Detect which cell encompasses the target text, then output its [x, y] center coordinate. 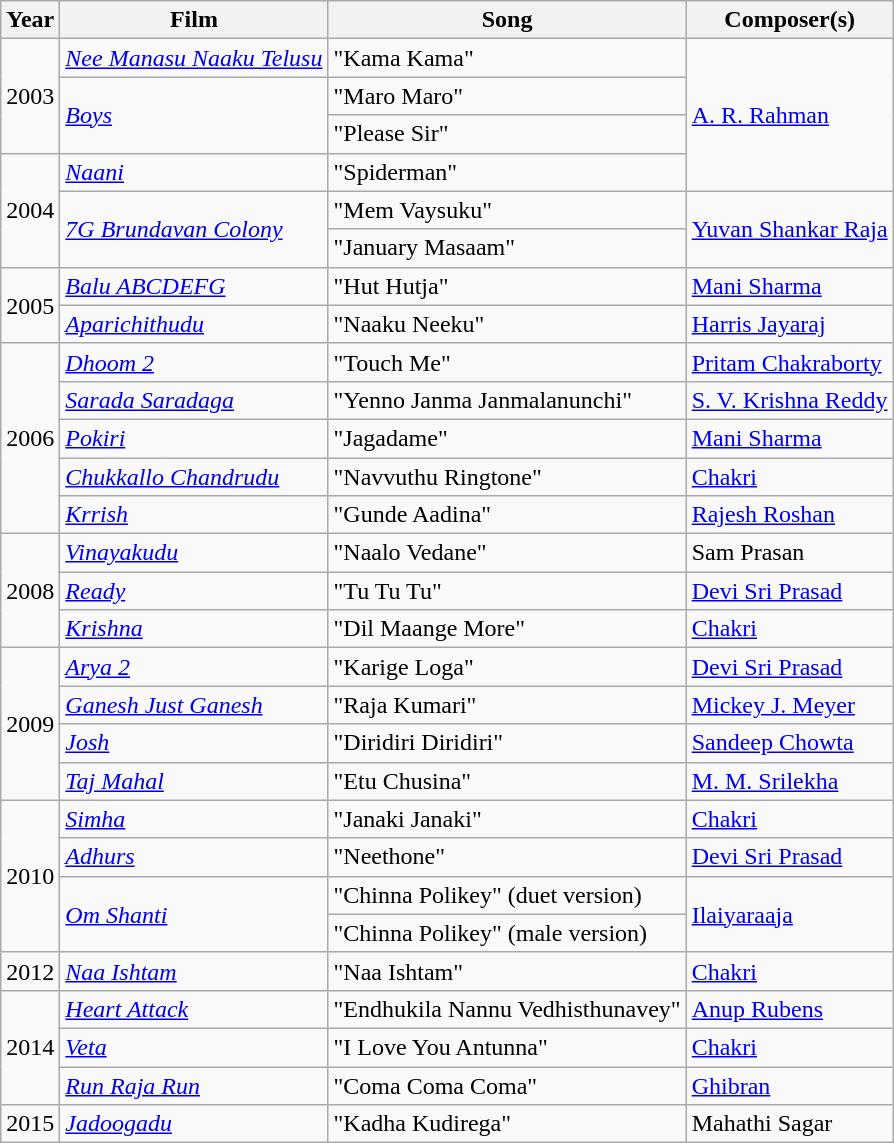
M. M. Srilekha [790, 781]
"I Love You Antunna" [507, 1047]
Chukkallo Chandrudu [194, 477]
"Naalo Vedane" [507, 553]
Mahathi Sagar [790, 1124]
"Kadha Kudirega" [507, 1124]
Sam Prasan [790, 553]
Heart Attack [194, 1009]
2010 [30, 876]
Nee Manasu Naaku Telusu [194, 58]
Sandeep Chowta [790, 743]
"Etu Chusina" [507, 781]
Om Shanti [194, 914]
Ganesh Just Ganesh [194, 705]
"Karige Loga" [507, 667]
2005 [30, 305]
Sarada Saradaga [194, 400]
"Yenno Janma Janmalanunchi" [507, 400]
Boys [194, 115]
Dhoom 2 [194, 362]
2003 [30, 96]
Year [30, 20]
"Touch Me" [507, 362]
Arya 2 [194, 667]
Krishna [194, 629]
"Gunde Aadina" [507, 515]
Rajesh Roshan [790, 515]
"Chinna Polikey" (male version) [507, 933]
"Mem Vaysuku" [507, 210]
Josh [194, 743]
Vinayakudu [194, 553]
S. V. Krishna Reddy [790, 400]
2012 [30, 971]
"January Masaam" [507, 248]
Yuvan Shankar Raja [790, 229]
2004 [30, 210]
"Raja Kumari" [507, 705]
"Coma Coma Coma" [507, 1085]
"Neethone" [507, 857]
7G Brundavan Colony [194, 229]
"Please Sir" [507, 134]
Taj Mahal [194, 781]
2009 [30, 724]
Run Raja Run [194, 1085]
Ilaiyaraaja [790, 914]
Balu ABCDEFG [194, 286]
Ready [194, 591]
Naa Ishtam [194, 971]
Simha [194, 819]
"Maro Maro" [507, 96]
2014 [30, 1047]
"Chinna Polikey" (duet version) [507, 895]
Naani [194, 172]
2006 [30, 438]
Mickey J. Meyer [790, 705]
Film [194, 20]
Jadoogadu [194, 1124]
"Navvuthu Ringtone" [507, 477]
"Spiderman" [507, 172]
"Tu Tu Tu" [507, 591]
"Naaku Neeku" [507, 324]
"Jagadame" [507, 438]
Pritam Chakraborty [790, 362]
Anup Rubens [790, 1009]
2008 [30, 591]
"Janaki Janaki" [507, 819]
Ghibran [790, 1085]
Composer(s) [790, 20]
"Diridiri Diridiri" [507, 743]
"Naa Ishtam" [507, 971]
2015 [30, 1124]
Adhurs [194, 857]
Krrish [194, 515]
Pokiri [194, 438]
"Hut Hutja" [507, 286]
"Endhukila Nannu Vedhisthunavey" [507, 1009]
Song [507, 20]
"Kama Kama" [507, 58]
Aparichithudu [194, 324]
"Dil Maange More" [507, 629]
A. R. Rahman [790, 115]
Veta [194, 1047]
Harris Jayaraj [790, 324]
